Return the [X, Y] coordinate for the center point of the cell that contains the specified text.  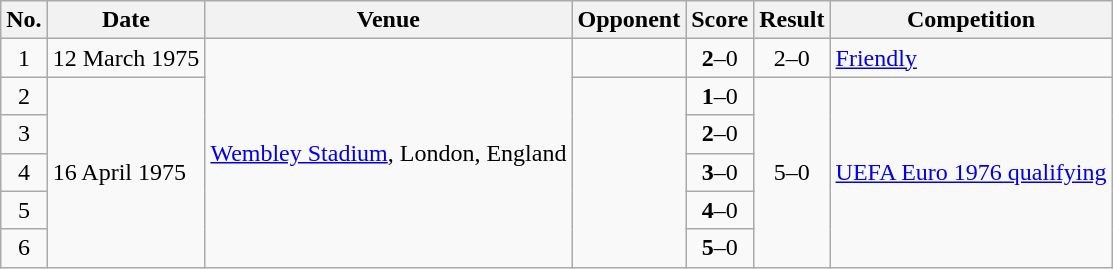
5 [24, 210]
Result [792, 20]
UEFA Euro 1976 qualifying [971, 172]
Score [720, 20]
No. [24, 20]
4 [24, 172]
1–0 [720, 96]
Venue [388, 20]
4–0 [720, 210]
12 March 1975 [126, 58]
Friendly [971, 58]
Competition [971, 20]
Wembley Stadium, London, England [388, 153]
16 April 1975 [126, 172]
1 [24, 58]
3 [24, 134]
3–0 [720, 172]
2 [24, 96]
Opponent [629, 20]
6 [24, 248]
Date [126, 20]
